Return the (x, y) coordinate for the center point of the cell that contains the specified text.  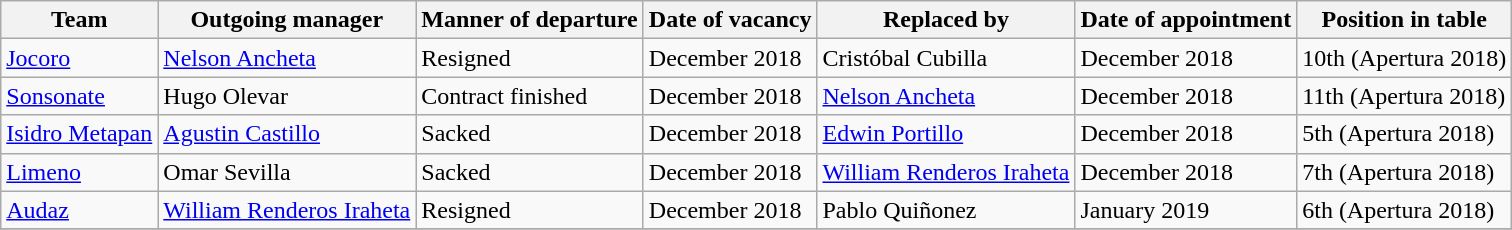
Isidro Metapan (80, 134)
Audaz (80, 210)
Edwin Portillo (946, 134)
Date of vacancy (730, 20)
Omar Sevilla (287, 172)
5th (Apertura 2018) (1404, 134)
Manner of departure (530, 20)
7th (Apertura 2018) (1404, 172)
Position in table (1404, 20)
Sonsonate (80, 96)
Contract finished (530, 96)
Date of appointment (1186, 20)
10th (Apertura 2018) (1404, 58)
Limeno (80, 172)
Jocoro (80, 58)
January 2019 (1186, 210)
11th (Apertura 2018) (1404, 96)
6th (Apertura 2018) (1404, 210)
Team (80, 20)
Cristóbal Cubilla (946, 58)
Outgoing manager (287, 20)
Hugo Olevar (287, 96)
Agustin Castillo (287, 134)
Pablo Quiñonez (946, 210)
Replaced by (946, 20)
